Identify which cell holds the provided text, then report its [X, Y] central coordinate. 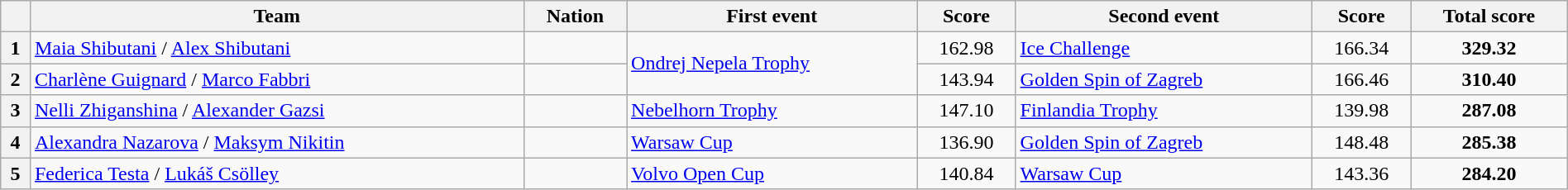
162.98 [966, 48]
5 [16, 173]
Total score [1489, 17]
136.90 [966, 142]
143.36 [1361, 173]
First event [772, 17]
Charlène Guignard / Marco Fabbri [276, 79]
Alexandra Nazarova / Maksym Nikitin [276, 142]
Second event [1164, 17]
148.48 [1361, 142]
140.84 [966, 173]
2 [16, 79]
Volvo Open Cup [772, 173]
Team [276, 17]
139.98 [1361, 111]
Nelli Zhiganshina / Alexander Gazsi [276, 111]
166.34 [1361, 48]
Nation [575, 17]
Finlandia Trophy [1164, 111]
Federica Testa / Lukáš Csölley [276, 173]
Nebelhorn Trophy [772, 111]
284.20 [1489, 173]
Maia Shibutani / Alex Shibutani [276, 48]
287.08 [1489, 111]
147.10 [966, 111]
166.46 [1361, 79]
143.94 [966, 79]
Ice Challenge [1164, 48]
Ondrej Nepela Trophy [772, 64]
3 [16, 111]
310.40 [1489, 79]
285.38 [1489, 142]
1 [16, 48]
329.32 [1489, 48]
4 [16, 142]
